For the text-containing cell, return its midpoint in [x, y] coordinate format. 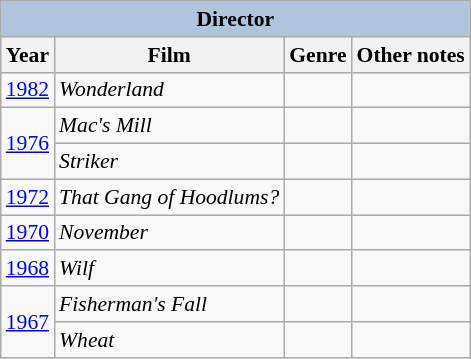
Year [28, 55]
1976 [28, 144]
That Gang of Hoodlums? [169, 197]
1972 [28, 197]
Mac's Mill [169, 126]
1970 [28, 233]
Film [169, 55]
Striker [169, 162]
1967 [28, 322]
Fisherman's Fall [169, 304]
Wilf [169, 269]
Director [236, 19]
Genre [318, 55]
1968 [28, 269]
Wonderland [169, 90]
Wheat [169, 340]
November [169, 233]
1982 [28, 90]
Other notes [411, 55]
